Find where the given text appears and provide that cell's center as [X, Y] coordinate. 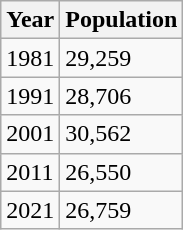
Year [30, 20]
2011 [30, 172]
Population [122, 20]
1991 [30, 96]
1981 [30, 58]
2001 [30, 134]
29,259 [122, 58]
2021 [30, 210]
30,562 [122, 134]
26,759 [122, 210]
26,550 [122, 172]
28,706 [122, 96]
